Return (X, Y) of the center of cell containing provided text 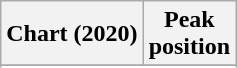
Chart (2020) (72, 34)
Peakposition (189, 34)
